From the cell containing the given text, extract its center point as [X, Y] coordinate. 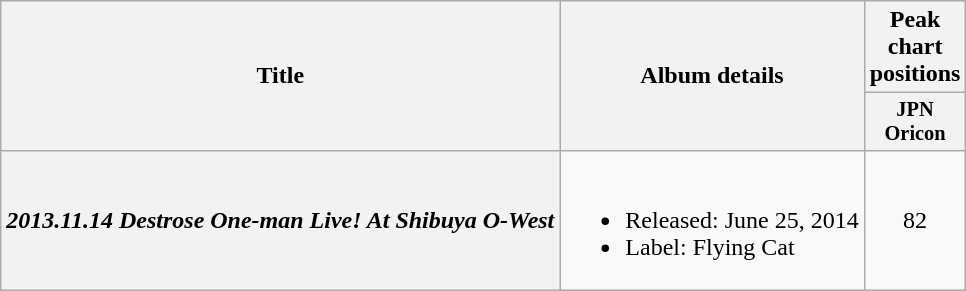
JPNOricon [915, 122]
Released: June 25, 2014Label: Flying Cat [712, 220]
82 [915, 220]
2013.11.14 Destrose One-man Live! At Shibuya O-West [280, 220]
Title [280, 76]
Album details [712, 76]
Peak chart positions [915, 47]
